Determine the [X, Y] coordinate at the center of the cell enclosing the given text.  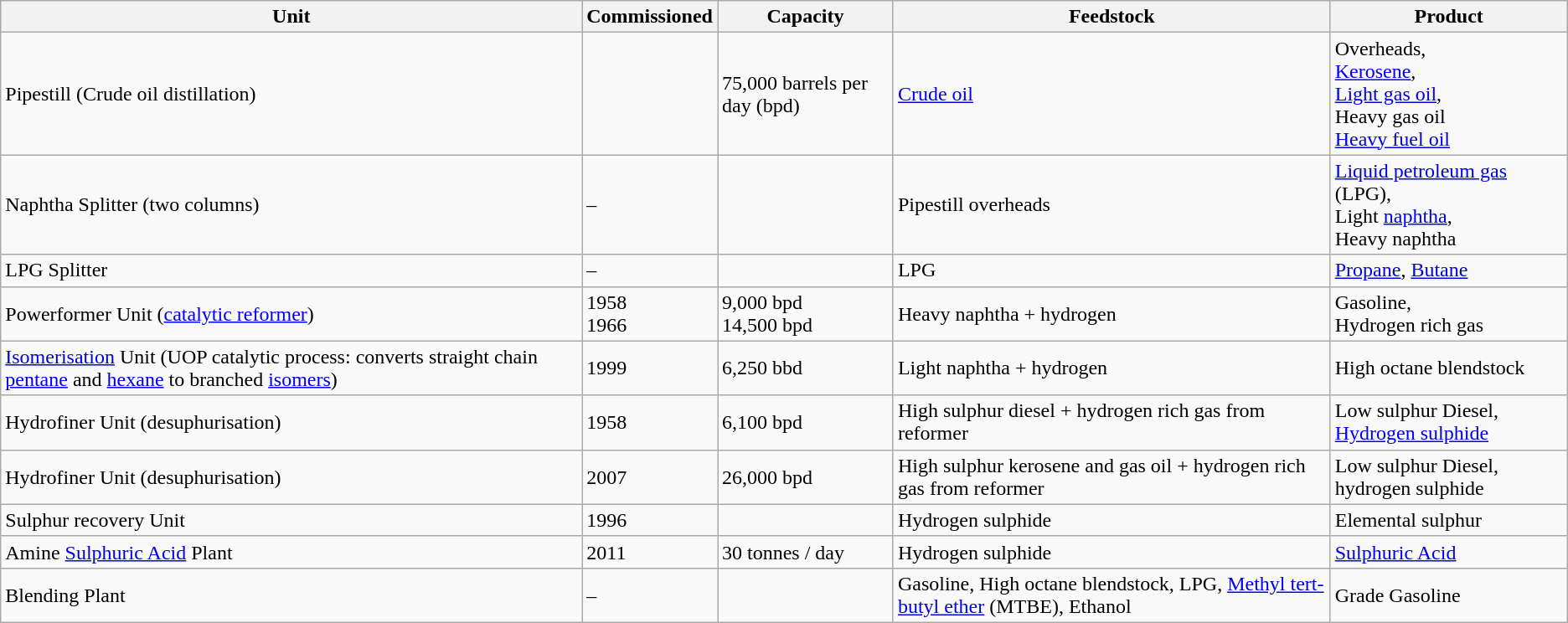
Naphtha Splitter (two columns) [291, 204]
Pipestill (Crude oil distillation) [291, 94]
Feedstock [1112, 17]
1958 [650, 422]
2007 [650, 477]
Sulphur recovery Unit [291, 520]
9,000 bpd14,500 bpd [805, 313]
Isomerisation Unit (UOP catalytic process: converts straight chain pentane and hexane to branched isomers) [291, 368]
Low sulphur Diesel, hydrogen sulphide [1449, 477]
Powerformer Unit (catalytic reformer) [291, 313]
Heavy naphtha + hydrogen [1112, 313]
Overheads,Kerosene,Light gas oil,Heavy gas oilHeavy fuel oil [1449, 94]
Propane, Butane [1449, 270]
Unit [291, 17]
Gasoline,Hydrogen rich gas [1449, 313]
Grade Gasoline [1449, 595]
26,000 bpd [805, 477]
2011 [650, 552]
Commissioned [650, 17]
Pipestill overheads [1112, 204]
Crude oil [1112, 94]
1999 [650, 368]
Light naphtha + hydrogen [1112, 368]
Liquid petroleum gas (LPG),Light naphtha,Heavy naphtha [1449, 204]
Sulphuric Acid [1449, 552]
6,100 bpd [805, 422]
6,250 bbd [805, 368]
19581966 [650, 313]
High sulphur diesel + hydrogen rich gas from reformer [1112, 422]
Capacity [805, 17]
Blending Plant [291, 595]
Gasoline, High octane blendstock, LPG, Methyl tert-butyl ether (MTBE), Ethanol [1112, 595]
LPG Splitter [291, 270]
Product [1449, 17]
30 tonnes / day [805, 552]
High octane blendstock [1449, 368]
High sulphur kerosene and gas oil + hydrogen rich gas from reformer [1112, 477]
75,000 barrels per day (bpd) [805, 94]
Elemental sulphur [1449, 520]
Amine Sulphuric Acid Plant [291, 552]
Low sulphur Diesel, Hydrogen sulphide [1449, 422]
1996 [650, 520]
LPG [1112, 270]
